Return (x, y) of the center of cell containing provided text 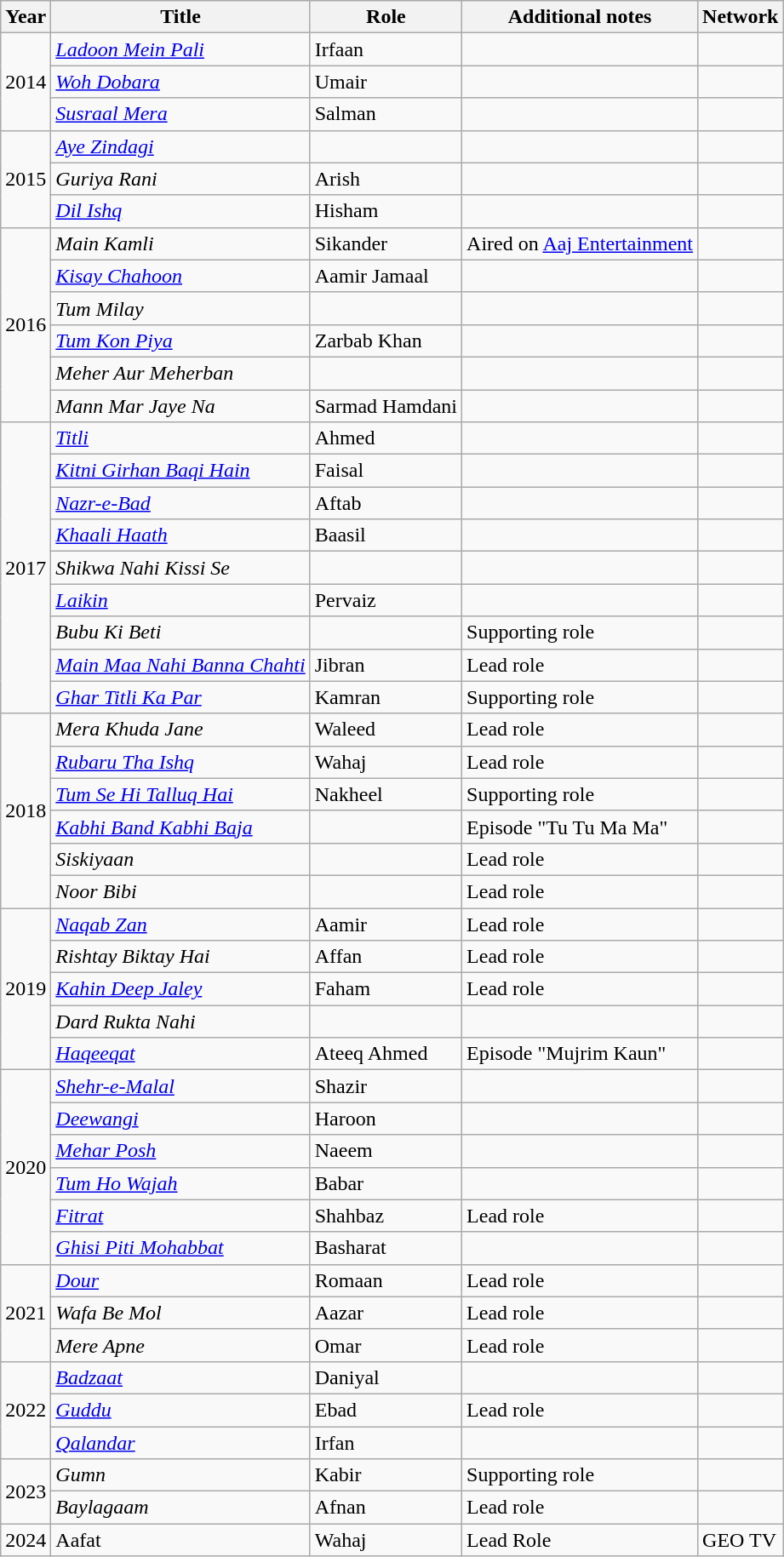
Baasil (386, 535)
Episode "Tu Tu Ma Ma" (581, 827)
Ateeq Ahmed (386, 1054)
Arish (386, 179)
Lead Role (581, 1540)
Guriya Rani (180, 179)
Kahin Deep Jaley (180, 989)
Role (386, 17)
Tum Se Hi Talluq Hai (180, 794)
2019 (26, 988)
Nakheel (386, 794)
Mann Mar Jaye Na (180, 406)
Waleed (386, 730)
Qalandar (180, 1443)
Zarbab Khan (386, 341)
Woh Dobara (180, 82)
Tum Ho Wajah (180, 1183)
Title (180, 17)
Aye Zindagi (180, 146)
Naeem (386, 1151)
Badzaat (180, 1377)
Haqeeqat (180, 1054)
Aazar (386, 1313)
Faisal (386, 471)
Laikin (180, 600)
Sarmad Hamdani (386, 406)
Umair (386, 82)
Hisham (386, 211)
Wafa Be Mol (180, 1313)
2017 (26, 569)
Bubu Ki Beti (180, 633)
Susraal Mera (180, 114)
Year (26, 17)
Shazir (386, 1086)
Kabir (386, 1475)
Tum Kon Piya (180, 341)
2018 (26, 810)
Sikander (386, 243)
2020 (26, 1167)
Rubaru Tha Ishq (180, 762)
Basharat (386, 1248)
Titli (180, 438)
Haroon (386, 1119)
Irfan (386, 1443)
Salman (386, 114)
Kisay Chahoon (180, 276)
Ghar Titli Ka Par (180, 697)
Aamir Jamaal (386, 276)
Guddu (180, 1410)
Mera Khuda Jane (180, 730)
Ghisi Piti Mohabbat (180, 1248)
Irfaan (386, 49)
Aamir (386, 924)
2014 (26, 82)
2024 (26, 1540)
Network (741, 17)
Kamran (386, 697)
Aafat (180, 1540)
Gumn (180, 1475)
Romaan (386, 1280)
Kitni Girhan Baqi Hain (180, 471)
Dard Rukta Nahi (180, 1022)
Tum Milay (180, 308)
Naqab Zan (180, 924)
Dour (180, 1280)
2015 (26, 179)
Meher Aur Meherban (180, 373)
Khaali Haath (180, 535)
Fitrat (180, 1216)
Noor Bibi (180, 891)
Mere Apne (180, 1345)
Omar (386, 1345)
Ladoon Mein Pali (180, 49)
Episode "Mujrim Kaun" (581, 1054)
Shikwa Nahi Kissi Se (180, 568)
2022 (26, 1410)
Aftab (386, 503)
Ahmed (386, 438)
Rishtay Biktay Hai (180, 957)
Shehr-e-Malal (180, 1086)
Main Maa Nahi Banna Chahti (180, 665)
2021 (26, 1313)
Baylagaam (180, 1508)
2023 (26, 1491)
Faham (386, 989)
Main Kamli (180, 243)
GEO TV (741, 1540)
Aired on Aaj Entertainment (581, 243)
Nazr-e-Bad (180, 503)
Dil Ishq (180, 211)
Babar (386, 1183)
2016 (26, 324)
Kabhi Band Kabhi Baja (180, 827)
Daniyal (386, 1377)
Afnan (386, 1508)
Deewangi (180, 1119)
Siskiyaan (180, 859)
Mehar Posh (180, 1151)
Jibran (386, 665)
Additional notes (581, 17)
Ebad (386, 1410)
Shahbaz (386, 1216)
Affan (386, 957)
Pervaiz (386, 600)
